For the text-containing cell, return its midpoint in (x, y) coordinate format. 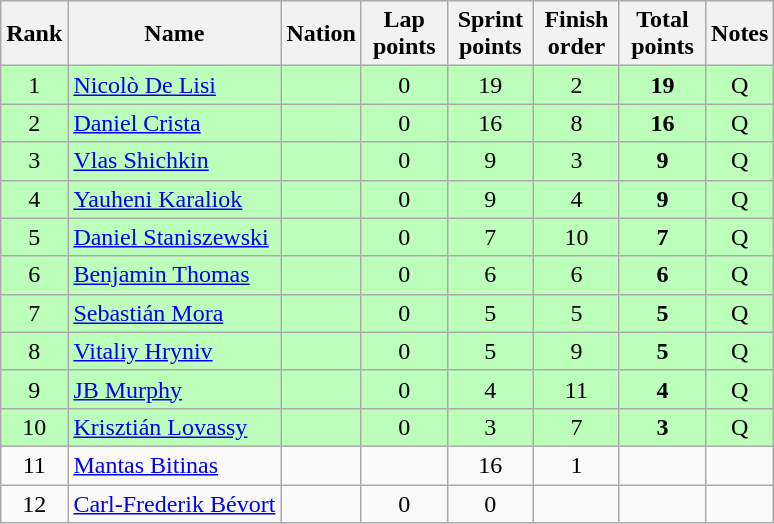
Daniel Crista (174, 123)
Daniel Staniszewski (174, 237)
Sebastián Mora (174, 313)
12 (34, 503)
Krisztián Lovassy (174, 427)
Mantas Bitinas (174, 465)
Sprint points (490, 34)
Carl-Frederik Bévort (174, 503)
Rank (34, 34)
Nation (321, 34)
Total points (662, 34)
Benjamin Thomas (174, 275)
Lap points (404, 34)
Nicolò De Lisi (174, 85)
JB Murphy (174, 389)
Name (174, 34)
Vlas Shichkin (174, 161)
Finish order (576, 34)
Vitaliy Hryniv (174, 351)
Notes (740, 34)
Yauheni Karaliok (174, 199)
